Pinpoint the cell where the given text exists, returning its [x, y] midpoint coordinate. 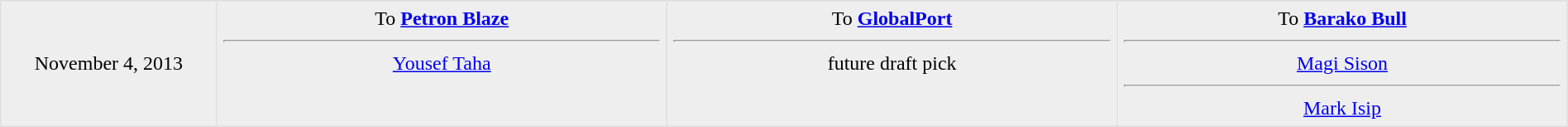
To GlobalPortfuture draft pick [892, 64]
To Petron BlazeYousef Taha [442, 64]
To Barako BullMagi Sison Mark Isip [1342, 64]
November 4, 2013 [109, 64]
